Determine the [X, Y] coordinate at the center of the cell enclosing the given text.  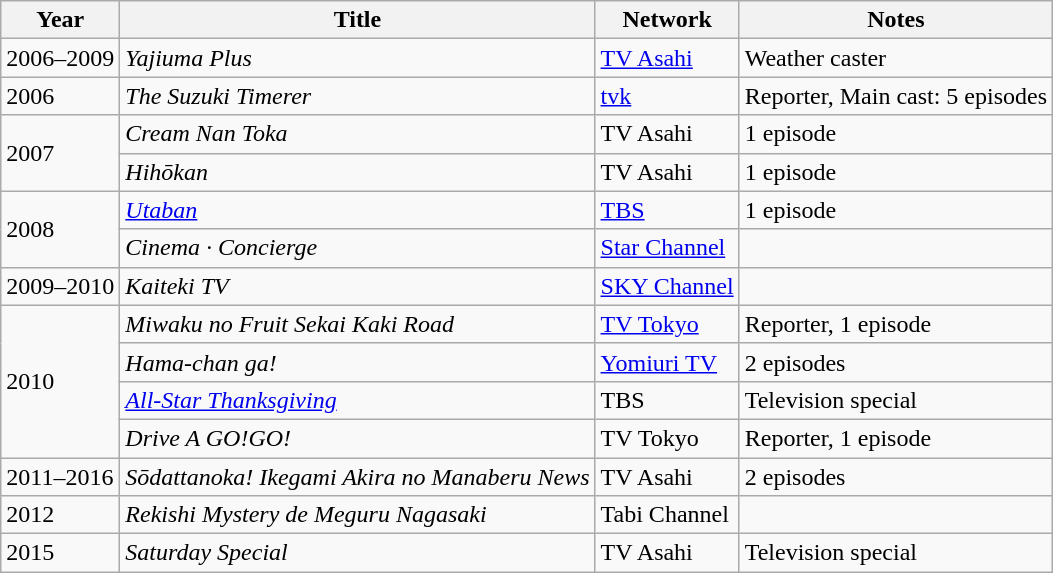
2011–2016 [60, 477]
2012 [60, 515]
2006–2009 [60, 58]
tvk [667, 96]
Network [667, 20]
Miwaku no Fruit Sekai Kaki Road [358, 324]
Weather caster [896, 58]
Cinema · Concierge [358, 248]
2015 [60, 553]
Notes [896, 20]
Yomiuri TV [667, 362]
2010 [60, 381]
SKY Channel [667, 286]
2008 [60, 229]
Rekishi Mystery de Meguru Nagasaki [358, 515]
The Suzuki Timerer [358, 96]
Year [60, 20]
Kaiteki TV [358, 286]
Saturday Special [358, 553]
Drive A GO!GO! [358, 438]
Hihōkan [358, 172]
Star Channel [667, 248]
All-Star Thanksgiving [358, 400]
Yajiuma Plus [358, 58]
Hama-chan ga! [358, 362]
2009–2010 [60, 286]
Reporter, Main cast: 5 episodes [896, 96]
Utaban [358, 210]
2007 [60, 153]
2006 [60, 96]
Sōdattanoka! Ikegami Akira no Manaberu News [358, 477]
Tabi Channel [667, 515]
Cream Nan Toka [358, 134]
Title [358, 20]
